Extract the (X, Y) coordinate from the center of the cell holding the provided text.  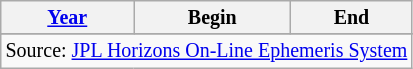
Begin (212, 18)
End (352, 18)
Source: JPL Horizons On-Line Ephemeris System (206, 52)
Year (68, 18)
